Extract the (X, Y) coordinate from the center of the cell holding the provided text.  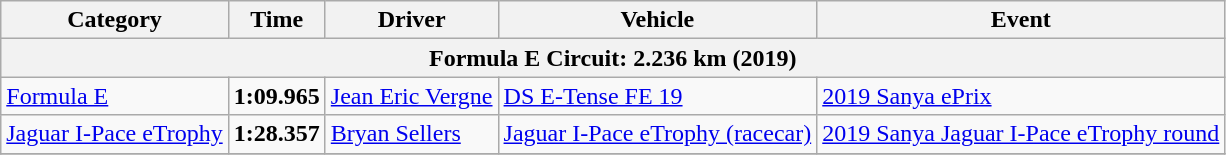
2019 Sanya Jaguar I-Pace eTrophy round (1021, 134)
DS E-Tense FE 19 (658, 96)
Bryan Sellers (412, 134)
1:28.357 (276, 134)
Formula E (114, 96)
Event (1021, 20)
Driver (412, 20)
Time (276, 20)
Category (114, 20)
1:09.965 (276, 96)
Jean Eric Vergne (412, 96)
Formula E Circuit: 2.236 km (2019) (613, 58)
Jaguar I-Pace eTrophy (racecar) (658, 134)
2019 Sanya ePrix (1021, 96)
Vehicle (658, 20)
Jaguar I-Pace eTrophy (114, 134)
